Output the [X, Y] coordinate of the center of the cell containing the given text.  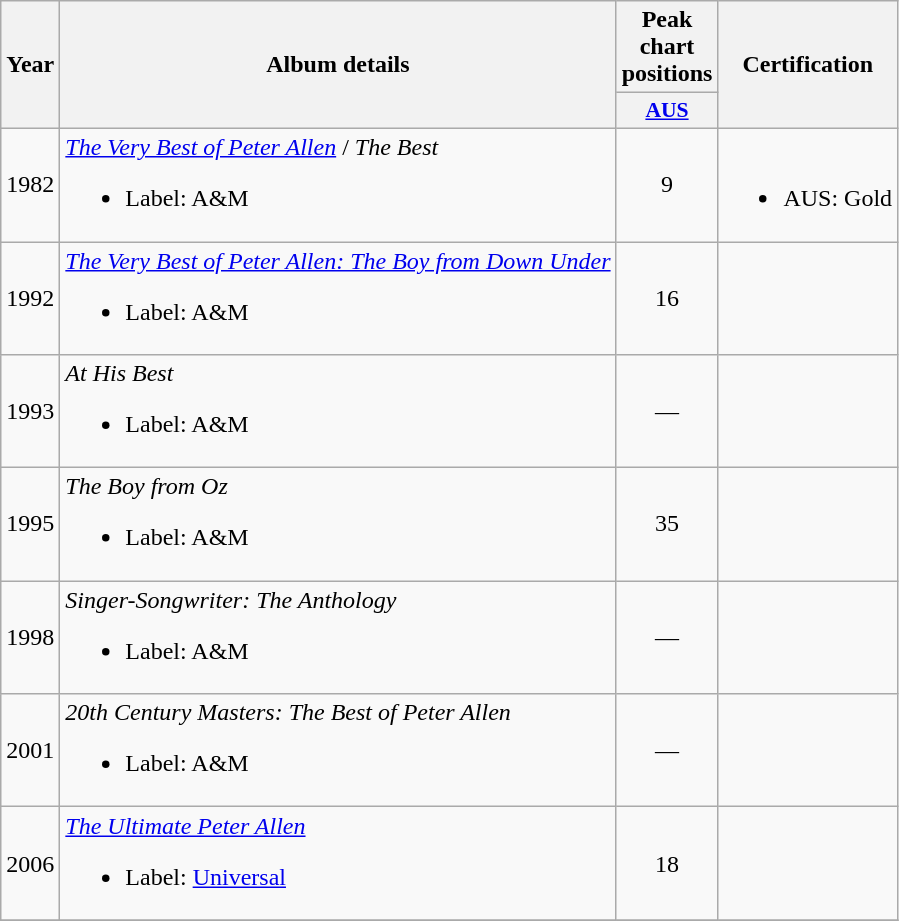
AUS: Gold [808, 184]
The Very Best of Peter Allen / The BestLabel: A&M [338, 184]
Peak chart positions [667, 47]
35 [667, 524]
16 [667, 298]
Singer-Songwriter: The AnthologyLabel: A&M [338, 638]
1982 [30, 184]
At His BestLabel: A&M [338, 412]
2001 [30, 750]
AUS [667, 111]
1992 [30, 298]
The Boy from OzLabel: A&M [338, 524]
The Ultimate Peter AllenLabel: Universal [338, 864]
20th Century Masters: The Best of Peter AllenLabel: A&M [338, 750]
9 [667, 184]
Certification [808, 65]
2006 [30, 864]
18 [667, 864]
Year [30, 65]
Album details [338, 65]
1995 [30, 524]
1993 [30, 412]
The Very Best of Peter Allen: The Boy from Down UnderLabel: A&M [338, 298]
1998 [30, 638]
